From the cell containing the given text, extract its center point as [x, y] coordinate. 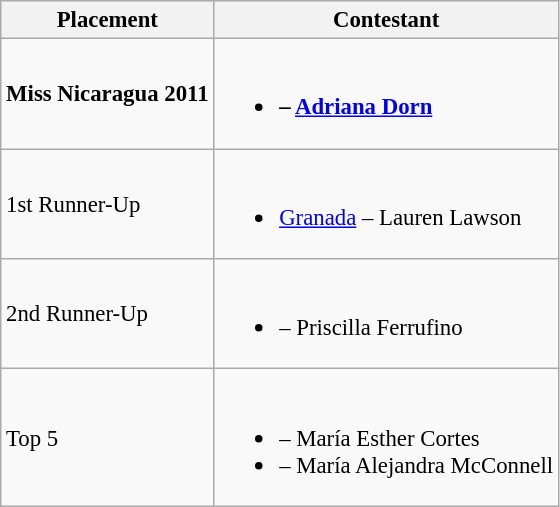
– Priscilla Ferrufino [386, 314]
1st Runner-Up [108, 204]
Contestant [386, 20]
– María Esther Cortes – María Alejandra McConnell [386, 438]
Top 5 [108, 438]
Granada – Lauren Lawson [386, 204]
Placement [108, 20]
2nd Runner-Up [108, 314]
– Adriana Dorn [386, 94]
Miss Nicaragua 2011 [108, 94]
